Find where the given text appears and provide that cell's center as (x, y) coordinate. 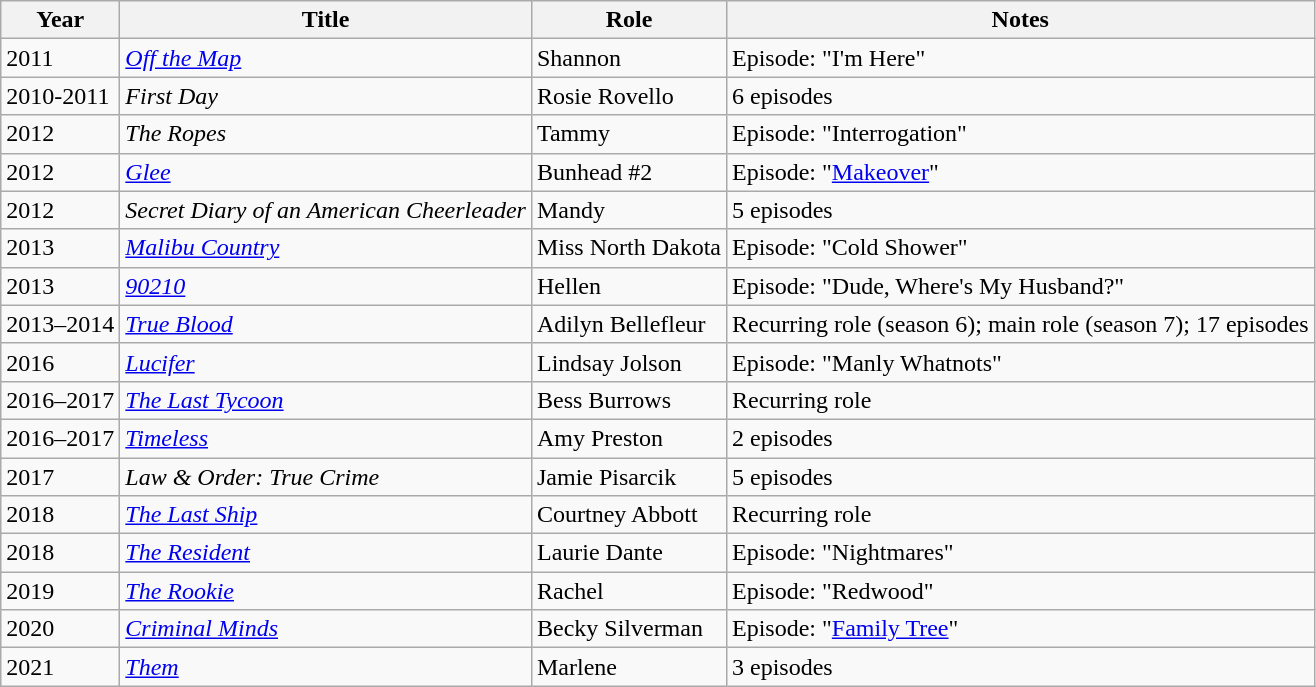
True Blood (326, 324)
The Resident (326, 553)
Courtney Abbott (628, 515)
Episode: "Nightmares" (1020, 553)
Episode: "I'm Here" (1020, 58)
Role (628, 20)
Amy Preston (628, 438)
2011 (60, 58)
Title (326, 20)
Year (60, 20)
Glee (326, 172)
Malibu Country (326, 248)
Episode: "Cold Shower" (1020, 248)
2017 (60, 477)
Shannon (628, 58)
Notes (1020, 20)
Rachel (628, 591)
Adilyn Bellefleur (628, 324)
6 episodes (1020, 96)
Lindsay Jolson (628, 362)
Episode: "Interrogation" (1020, 134)
Mandy (628, 210)
2020 (60, 629)
Episode: "Makeover" (1020, 172)
The Last Ship (326, 515)
The Last Tycoon (326, 400)
Becky Silverman (628, 629)
The Ropes (326, 134)
Lucifer (326, 362)
Tammy (628, 134)
2010-2011 (60, 96)
Law & Order: True Crime (326, 477)
2016 (60, 362)
First Day (326, 96)
2019 (60, 591)
Laurie Dante (628, 553)
Bess Burrows (628, 400)
Episode: "Redwood" (1020, 591)
Episode: "Family Tree" (1020, 629)
90210 (326, 286)
Secret Diary of an American Cheerleader (326, 210)
Them (326, 667)
Recurring role (season 6); main role (season 7); 17 episodes (1020, 324)
Bunhead #2 (628, 172)
The Rookie (326, 591)
2021 (60, 667)
Criminal Minds (326, 629)
Episode: "Dude, Where's My Husband?" (1020, 286)
Jamie Pisarcik (628, 477)
Miss North Dakota (628, 248)
Hellen (628, 286)
Off the Map (326, 58)
2 episodes (1020, 438)
Rosie Rovello (628, 96)
2013–2014 (60, 324)
Marlene (628, 667)
Episode: "Manly Whatnots" (1020, 362)
3 episodes (1020, 667)
Timeless (326, 438)
